Scan for the cell matching the given text and deliver its (X, Y) coordinate at center. 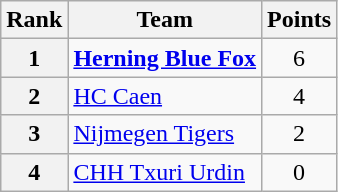
CHH Txuri Urdin (165, 172)
Nijmegen Tigers (165, 134)
0 (300, 172)
Team (165, 20)
HC Caen (165, 96)
Points (300, 20)
Herning Blue Fox (165, 58)
6 (300, 58)
Rank (34, 20)
3 (34, 134)
1 (34, 58)
